Find where the given text appears and provide that cell's center as [x, y] coordinate. 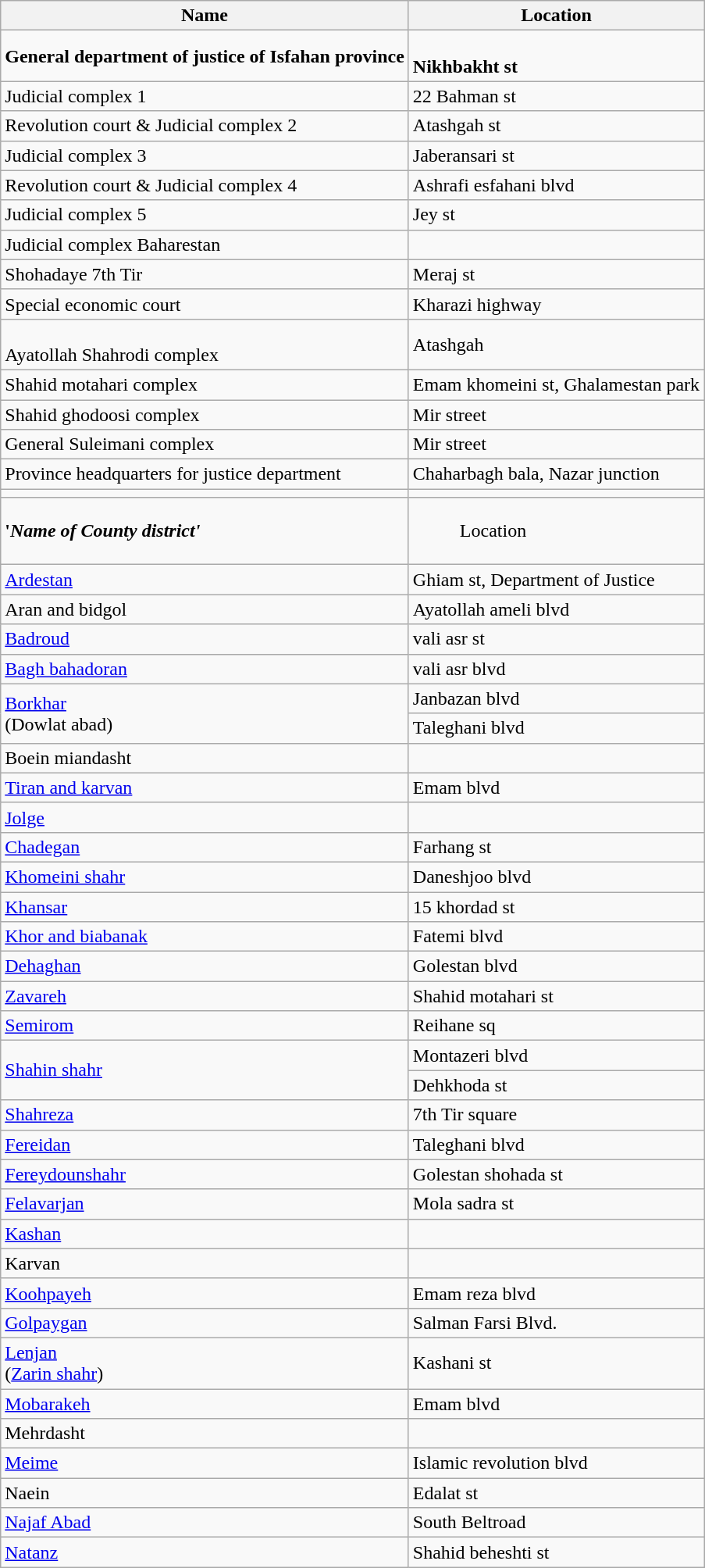
Mola sadra st [556, 1204]
Badroud [205, 639]
Shahid beheshti st [556, 1552]
Meime [205, 1463]
Emam reza blvd [556, 1293]
Golpaygan [205, 1323]
Karvan [205, 1263]
Lenjan(Zarin shahr) [205, 1363]
vali asr st [556, 639]
Jey st [556, 215]
Kashan [205, 1234]
Felavarjan [205, 1204]
Special economic court [205, 304]
Atashgah [556, 344]
Jaberansari st [556, 155]
Name [205, 16]
Ardestan [205, 580]
Fereidan [205, 1145]
Meraj st [556, 274]
Aran and bidgol [205, 609]
Mehrdasht [205, 1434]
Edalat st [556, 1493]
22 Bahman st [556, 96]
Judicial complex 5 [205, 215]
Reihane sq [556, 1026]
Fereydounshahr [205, 1174]
Khor and biabanak [205, 937]
Naein [205, 1493]
Ayatollah Shahrodi complex [205, 344]
vali asr blvd [556, 669]
Golestan shohada st [556, 1174]
Tiran and karvan [205, 788]
Natanz [205, 1552]
Shahreza [205, 1115]
Atashgah st [556, 126]
Revolution court & Judicial complex 2 [205, 126]
Ghiam st, Department of Justice [556, 580]
Chaharbagh bala, Nazar junction [556, 474]
General Suleimani complex [205, 445]
Judicial complex Baharestan [205, 245]
Kashani st [556, 1363]
Janbazan blvd [556, 698]
Dehkhoda st [556, 1085]
Shahid ghodoosi complex [205, 415]
Farhang st [556, 847]
Koohpayeh [205, 1293]
Mobarakeh [205, 1404]
Salman Farsi Blvd. [556, 1323]
Ashrafi esfahani blvd [556, 185]
Golestan blvd [556, 966]
Judicial complex 1 [205, 96]
Bagh bahadoran [205, 669]
Judicial complex 3 [205, 155]
'Name of County district' [205, 531]
Islamic revolution blvd [556, 1463]
Chadegan [205, 847]
South Beltroad [556, 1523]
Zavareh [205, 996]
Province headquarters for justice department [205, 474]
Dehaghan [205, 966]
Najaf Abad [205, 1523]
Shohadaye 7th Tir [205, 274]
Semirom [205, 1026]
Shahid motahari st [556, 996]
Khansar [205, 907]
Khomeini shahr [205, 877]
Borkhar(Dowlat abad) [205, 713]
Boein miandasht [205, 758]
Nikhbakht st [556, 56]
General department of justice of Isfahan province [205, 56]
7th Tir square [556, 1115]
Emam khomeini st, Ghalamestan park [556, 384]
Revolution court & Judicial complex 4 [205, 185]
Kharazi highway [556, 304]
Daneshjoo blvd [556, 877]
Shahin shahr [205, 1070]
15 khordad st [556, 907]
Shahid motahari complex [205, 384]
Fatemi blvd [556, 937]
Montazeri blvd [556, 1055]
Ayatollah ameli blvd [556, 609]
Jolge [205, 817]
